Identify which cell holds the provided text, then report its [x, y] central coordinate. 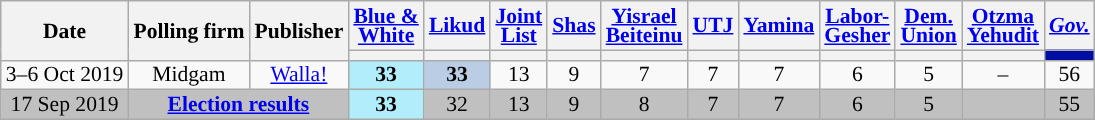
OtzmaYehudit [1003, 26]
Likud [458, 26]
56 [1070, 75]
3–6 Oct 2019 [65, 75]
17 Sep 2019 [65, 105]
8 [644, 105]
Yamina [778, 26]
Labor-Gesher [857, 26]
Polling firm [188, 30]
Blue &White [386, 26]
Publisher [298, 30]
Shas [574, 26]
– [1003, 75]
Walla! [298, 75]
UTJ [712, 26]
Dem.Union [928, 26]
Date [65, 30]
YisraelBeiteinu [644, 26]
55 [1070, 105]
Midgam [188, 75]
32 [458, 105]
Gov. [1070, 26]
Election results [238, 105]
JointList [518, 26]
